Provide the [X, Y] coordinate of the cell's center where the given text is located.  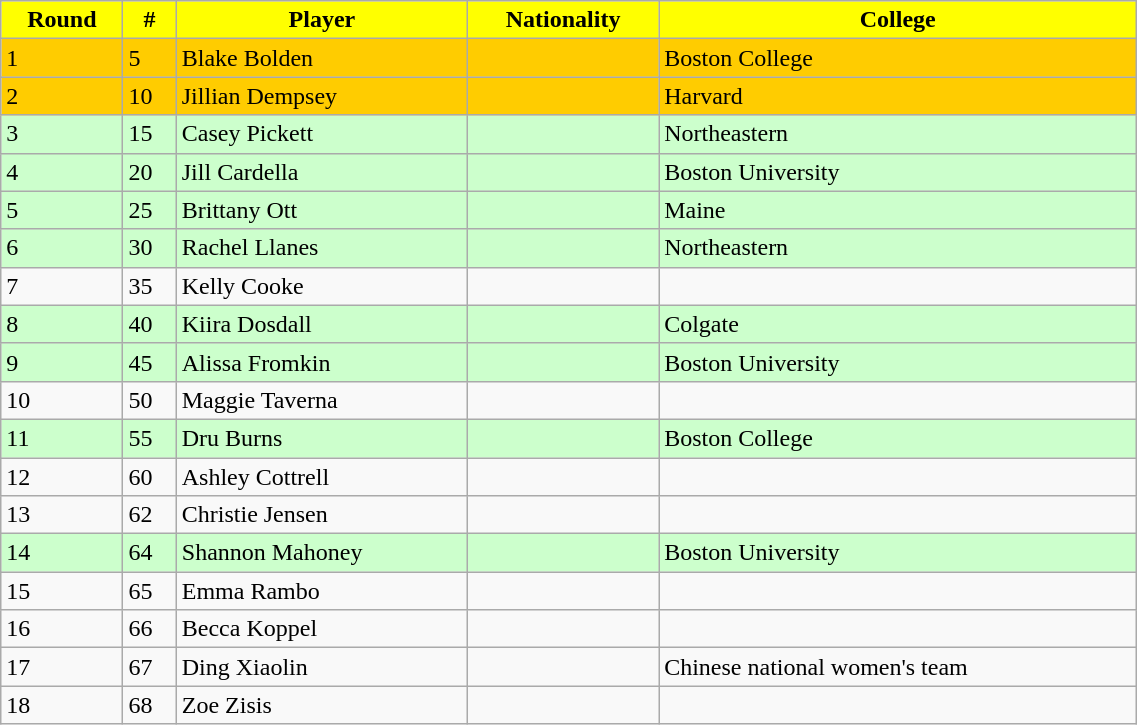
Jillian Dempsey [322, 96]
Becca Koppel [322, 629]
Player [322, 20]
3 [62, 134]
Zoe Zisis [322, 705]
64 [150, 553]
Harvard [898, 96]
18 [62, 705]
1 [62, 58]
8 [62, 324]
Ding Xiaolin [322, 667]
Kiira Dosdall [322, 324]
Brittany Ott [322, 210]
Blake Bolden [322, 58]
Chinese national women's team [898, 667]
11 [62, 438]
50 [150, 400]
17 [62, 667]
62 [150, 515]
Alissa Fromkin [322, 362]
Rachel Llanes [322, 248]
68 [150, 705]
65 [150, 591]
35 [150, 286]
20 [150, 172]
Casey Pickett [322, 134]
Maggie Taverna [322, 400]
Emma Rambo [322, 591]
Round [62, 20]
14 [62, 553]
25 [150, 210]
67 [150, 667]
# [150, 20]
6 [62, 248]
66 [150, 629]
Shannon Mahoney [322, 553]
30 [150, 248]
55 [150, 438]
College [898, 20]
60 [150, 477]
16 [62, 629]
12 [62, 477]
Dru Burns [322, 438]
45 [150, 362]
Ashley Cottrell [322, 477]
4 [62, 172]
9 [62, 362]
Colgate [898, 324]
40 [150, 324]
Kelly Cooke [322, 286]
2 [62, 96]
Jill Cardella [322, 172]
13 [62, 515]
Nationality [564, 20]
Christie Jensen [322, 515]
7 [62, 286]
Maine [898, 210]
